Provide the (x, y) coordinate of the cell's center where the given text is located.  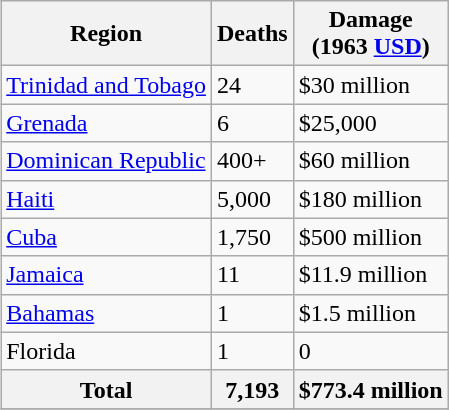
Deaths (252, 34)
$60 million (370, 161)
11 (252, 275)
1,750 (252, 237)
$25,000 (370, 123)
Grenada (106, 123)
$773.4 million (370, 389)
0 (370, 351)
400+ (252, 161)
Total (106, 389)
24 (252, 85)
Florida (106, 351)
6 (252, 123)
$500 million (370, 237)
Region (106, 34)
Jamaica (106, 275)
Trinidad and Tobago (106, 85)
Haiti (106, 199)
$30 million (370, 85)
Damage(1963 USD) (370, 34)
Bahamas (106, 313)
Dominican Republic (106, 161)
5,000 (252, 199)
$11.9 million (370, 275)
$1.5 million (370, 313)
Cuba (106, 237)
7,193 (252, 389)
$180 million (370, 199)
